Return [X, Y] of the center of cell containing provided text 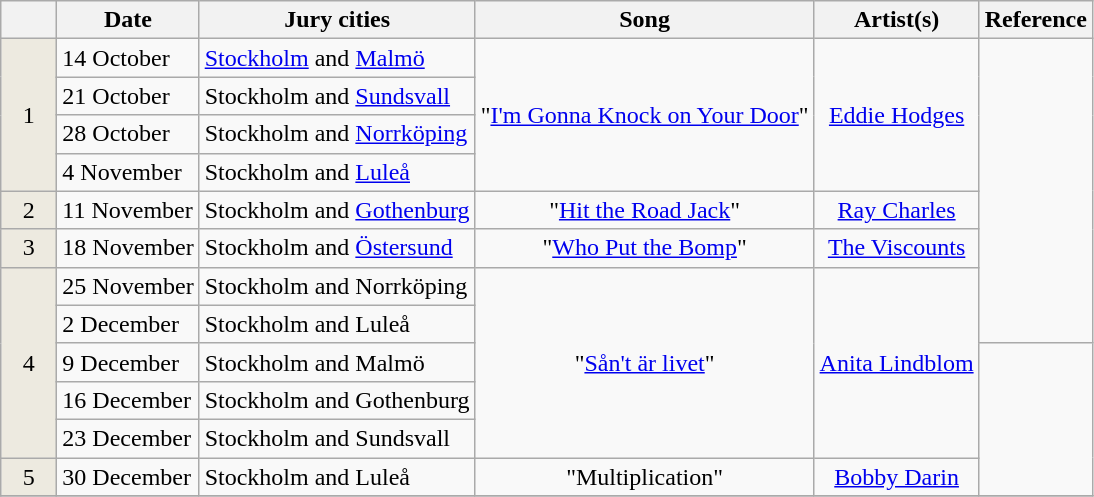
"Multiplication" [644, 477]
1 [29, 115]
Stockholm and Östersund [337, 248]
"Hit the Road Jack" [644, 210]
Jury cities [337, 20]
2 [29, 210]
Artist(s) [896, 20]
Anita Lindblom [896, 362]
3 [29, 248]
30 December [128, 477]
14 October [128, 58]
5 [29, 477]
21 October [128, 96]
Reference [1036, 20]
Eddie Hodges [896, 115]
28 October [128, 134]
Bobby Darin [896, 477]
16 December [128, 400]
Ray Charles [896, 210]
"Who Put the Bomp" [644, 248]
18 November [128, 248]
Song [644, 20]
"Sån't är livet" [644, 362]
"I'm Gonna Knock on Your Door" [644, 115]
The Viscounts [896, 248]
25 November [128, 286]
9 December [128, 362]
4 [29, 362]
Date [128, 20]
2 December [128, 324]
4 November [128, 172]
11 November [128, 210]
23 December [128, 438]
